Detect which cell encompasses the target text, then output its [X, Y] center coordinate. 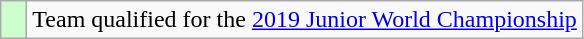
Team qualified for the 2019 Junior World Championship [305, 20]
